From the cell containing the given text, extract its center point as [X, Y] coordinate. 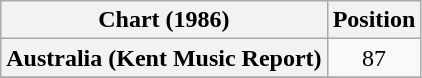
Australia (Kent Music Report) [164, 58]
Chart (1986) [164, 20]
Position [374, 20]
87 [374, 58]
